Output the [X, Y] coordinate of the center of the cell containing the given text.  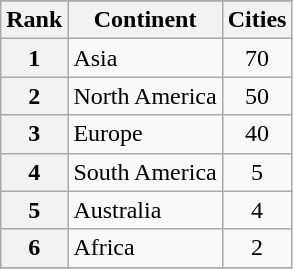
Continent [145, 20]
Asia [145, 58]
Africa [145, 248]
South America [145, 172]
3 [34, 134]
Europe [145, 134]
50 [257, 96]
Cities [257, 20]
North America [145, 96]
Rank [34, 20]
70 [257, 58]
Australia [145, 210]
1 [34, 58]
40 [257, 134]
6 [34, 248]
